Capture the cell that displays the provided text and extract its (x, y) central coordinate. 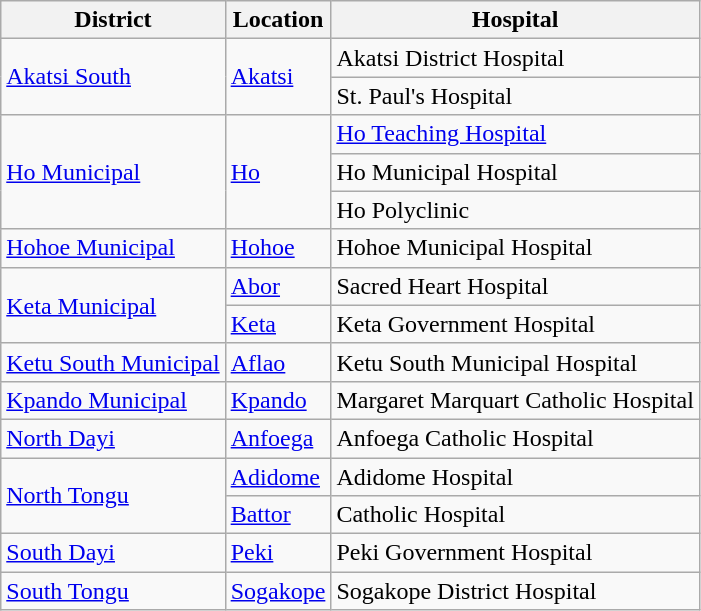
Peki Government Hospital (516, 553)
Ho Municipal Hospital (516, 172)
Sacred Heart Hospital (516, 286)
Ho Municipal (113, 172)
Hohoe Municipal (113, 248)
Battor (278, 515)
Sogakope District Hospital (516, 591)
Catholic Hospital (516, 515)
Keta (278, 324)
Keta Government Hospital (516, 324)
Akatsi South (113, 77)
Anfoega (278, 438)
Ho Polyclinic (516, 210)
Kpando (278, 400)
Sogakope (278, 591)
Ho Teaching Hospital (516, 134)
Akatsi District Hospital (516, 58)
Anfoega Catholic Hospital (516, 438)
Margaret Marquart Catholic Hospital (516, 400)
South Tongu (113, 591)
Akatsi (278, 77)
North Dayi (113, 438)
Hohoe Municipal Hospital (516, 248)
Hospital (516, 20)
Kpando Municipal (113, 400)
St. Paul's Hospital (516, 96)
Abor (278, 286)
Peki (278, 553)
Ketu South Municipal Hospital (516, 362)
Location (278, 20)
Ketu South Municipal (113, 362)
Adidome Hospital (516, 477)
Ho (278, 172)
Aflao (278, 362)
Keta Municipal (113, 305)
Adidome (278, 477)
South Dayi (113, 553)
District (113, 20)
Hohoe (278, 248)
North Tongu (113, 496)
